Determine the [X, Y] coordinate at the center of the cell enclosing the given text.  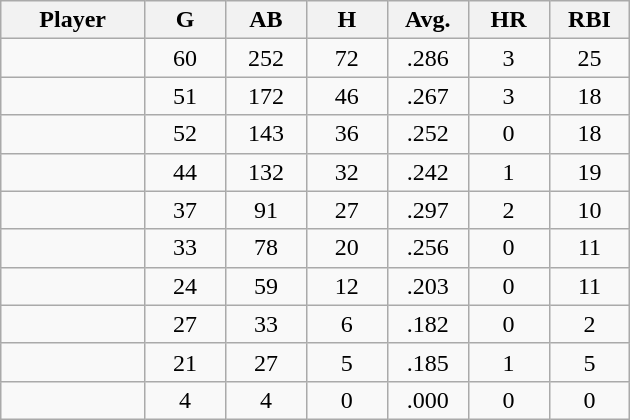
.267 [428, 96]
.297 [428, 210]
19 [590, 172]
25 [590, 58]
Player [73, 20]
72 [346, 58]
10 [590, 210]
21 [186, 362]
RBI [590, 20]
51 [186, 96]
36 [346, 134]
59 [266, 286]
143 [266, 134]
132 [266, 172]
Avg. [428, 20]
.182 [428, 324]
91 [266, 210]
H [346, 20]
.203 [428, 286]
12 [346, 286]
.242 [428, 172]
46 [346, 96]
.256 [428, 248]
.286 [428, 58]
20 [346, 248]
32 [346, 172]
.185 [428, 362]
44 [186, 172]
52 [186, 134]
AB [266, 20]
172 [266, 96]
78 [266, 248]
HR [508, 20]
37 [186, 210]
G [186, 20]
24 [186, 286]
60 [186, 58]
.252 [428, 134]
252 [266, 58]
6 [346, 324]
.000 [428, 400]
